Search for the cell housing the specified text and yield its (x, y) center coordinate. 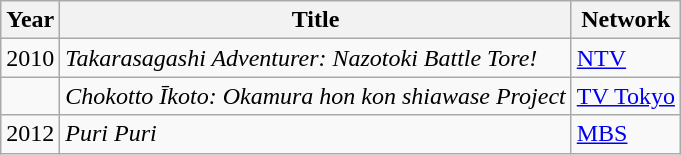
Title (316, 20)
Puri Puri (316, 134)
2010 (30, 58)
TV Tokyo (626, 96)
Chokotto Īkoto: Okamura hon kon shiawase Project (316, 96)
Network (626, 20)
2012 (30, 134)
Takarasagashi Adventurer: Nazotoki Battle Tore! (316, 58)
Year (30, 20)
MBS (626, 134)
NTV (626, 58)
